Detect which cell encompasses the target text, then output its (x, y) center coordinate. 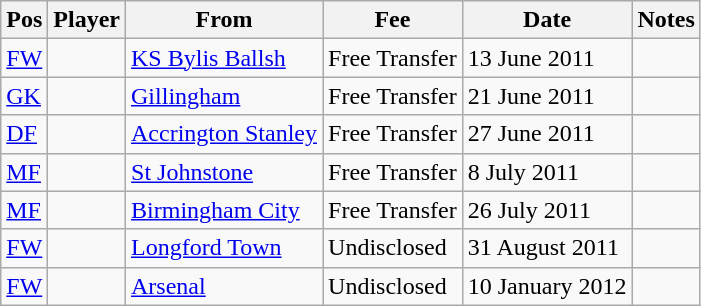
Pos (24, 20)
21 June 2011 (547, 96)
Accrington Stanley (224, 134)
Date (547, 20)
St Johnstone (224, 172)
27 June 2011 (547, 134)
31 August 2011 (547, 248)
26 July 2011 (547, 210)
From (224, 20)
8 July 2011 (547, 172)
Gillingham (224, 96)
Birmingham City (224, 210)
GK (24, 96)
Notes (666, 20)
Arsenal (224, 286)
13 June 2011 (547, 58)
Fee (393, 20)
KS Bylis Ballsh (224, 58)
Player (87, 20)
DF (24, 134)
Longford Town (224, 248)
10 January 2012 (547, 286)
